From the cell containing the given text, extract its center point as [x, y] coordinate. 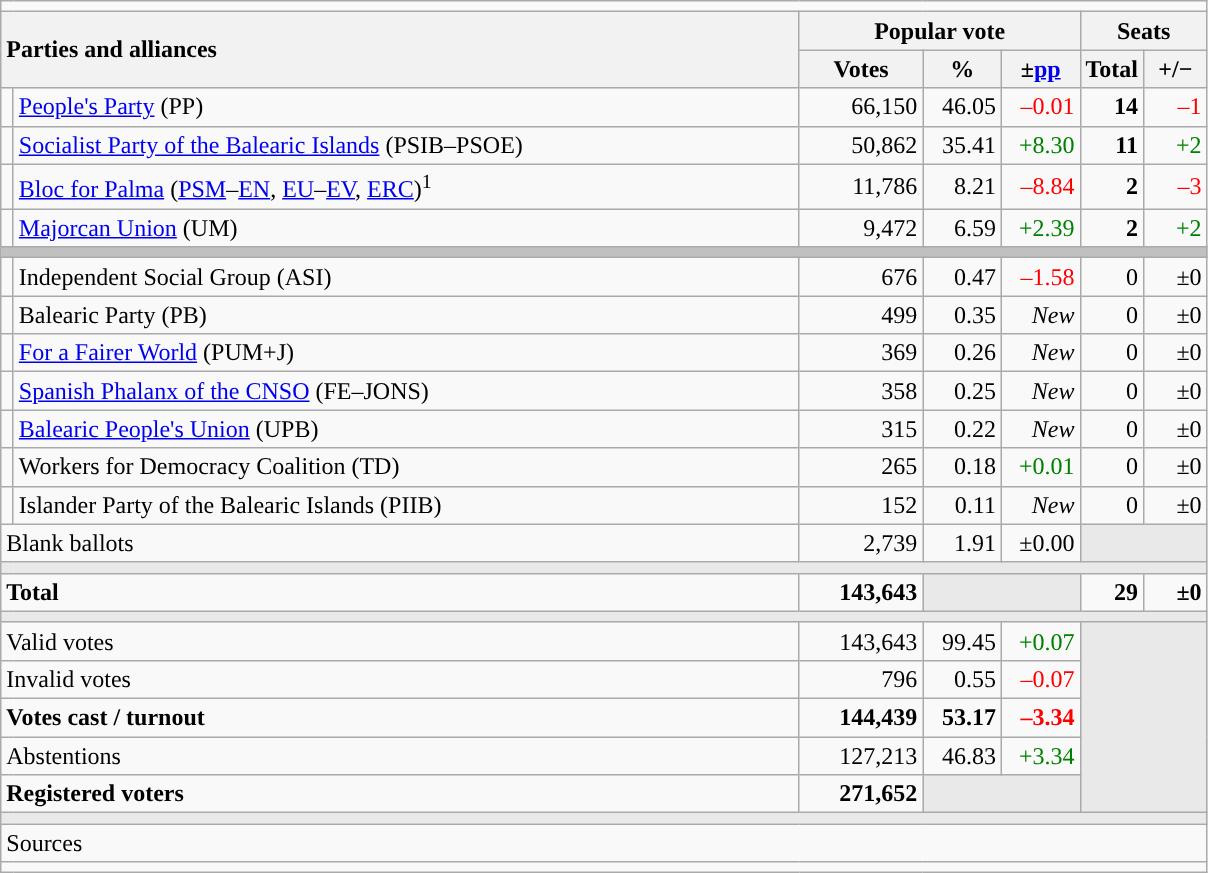
46.83 [962, 756]
369 [861, 353]
0.47 [962, 277]
–1 [1176, 107]
315 [861, 429]
358 [861, 391]
–0.01 [1040, 107]
Independent Social Group (ASI) [406, 277]
499 [861, 315]
8.21 [962, 186]
35.41 [962, 145]
0.11 [962, 505]
±pp [1040, 69]
6.59 [962, 228]
+0.07 [1040, 641]
Votes [861, 69]
People's Party (PP) [406, 107]
0.55 [962, 679]
Bloc for Palma (PSM–EN, EU–EV, ERC)1 [406, 186]
% [962, 69]
66,150 [861, 107]
–3.34 [1040, 718]
271,652 [861, 794]
Balearic People's Union (UPB) [406, 429]
Seats [1144, 31]
±0.00 [1040, 543]
11,786 [861, 186]
Balearic Party (PB) [406, 315]
14 [1112, 107]
796 [861, 679]
99.45 [962, 641]
Blank ballots [400, 543]
2,739 [861, 543]
53.17 [962, 718]
+0.01 [1040, 467]
Votes cast / turnout [400, 718]
–8.84 [1040, 186]
Valid votes [400, 641]
For a Fairer World (PUM+J) [406, 353]
+/− [1176, 69]
9,472 [861, 228]
Abstentions [400, 756]
11 [1112, 145]
0.25 [962, 391]
Invalid votes [400, 679]
–3 [1176, 186]
Popular vote [940, 31]
+8.30 [1040, 145]
+3.34 [1040, 756]
Sources [604, 843]
676 [861, 277]
50,862 [861, 145]
144,439 [861, 718]
–1.58 [1040, 277]
46.05 [962, 107]
Spanish Phalanx of the CNSO (FE–JONS) [406, 391]
–0.07 [1040, 679]
1.91 [962, 543]
Majorcan Union (UM) [406, 228]
Workers for Democracy Coalition (TD) [406, 467]
0.18 [962, 467]
Parties and alliances [400, 50]
29 [1112, 592]
0.35 [962, 315]
127,213 [861, 756]
Socialist Party of the Balearic Islands (PSIB–PSOE) [406, 145]
+2.39 [1040, 228]
152 [861, 505]
Islander Party of the Balearic Islands (PIIB) [406, 505]
0.26 [962, 353]
Registered voters [400, 794]
0.22 [962, 429]
265 [861, 467]
